Provide the [x, y] coordinate of the cell's center where the given text is located.  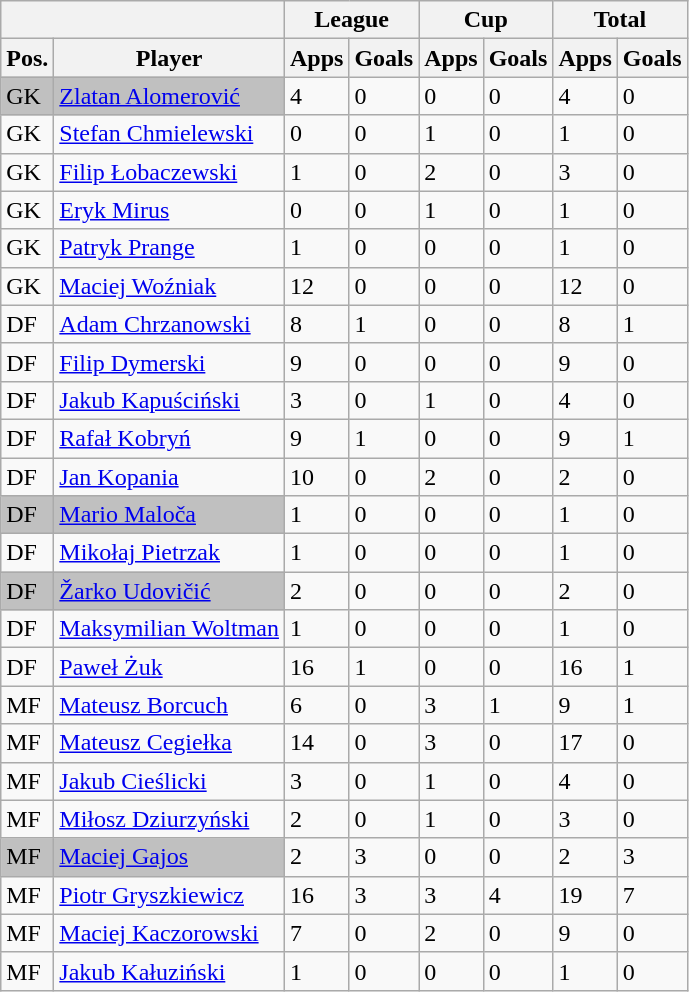
Zlatan Alomerović [170, 96]
Jan Kopania [170, 477]
Rafał Kobryń [170, 438]
Total [620, 20]
Miłosz Dziurzyński [170, 819]
Pos. [28, 58]
14 [316, 743]
Mario Maloča [170, 515]
Maciej Gajos [170, 857]
6 [316, 705]
Piotr Gryszkiewicz [170, 895]
League [351, 20]
19 [585, 895]
Eryk Mirus [170, 210]
17 [585, 743]
Mateusz Borcuch [170, 705]
Stefan Chmielewski [170, 134]
Jakub Kałuziński [170, 971]
Filip Dymerski [170, 362]
Maksymilian Woltman [170, 629]
Player [170, 58]
Jakub Cieślicki [170, 781]
Filip Łobaczewski [170, 172]
Žarko Udovičić [170, 591]
Cup [486, 20]
Mateusz Cegiełka [170, 743]
Patryk Prange [170, 248]
Adam Chrzanowski [170, 324]
10 [316, 477]
Maciej Kaczorowski [170, 933]
Maciej Woźniak [170, 286]
Jakub Kapuściński [170, 400]
Paweł Żuk [170, 667]
Mikołaj Pietrzak [170, 553]
